Identify which cell holds the provided text, then report its (x, y) central coordinate. 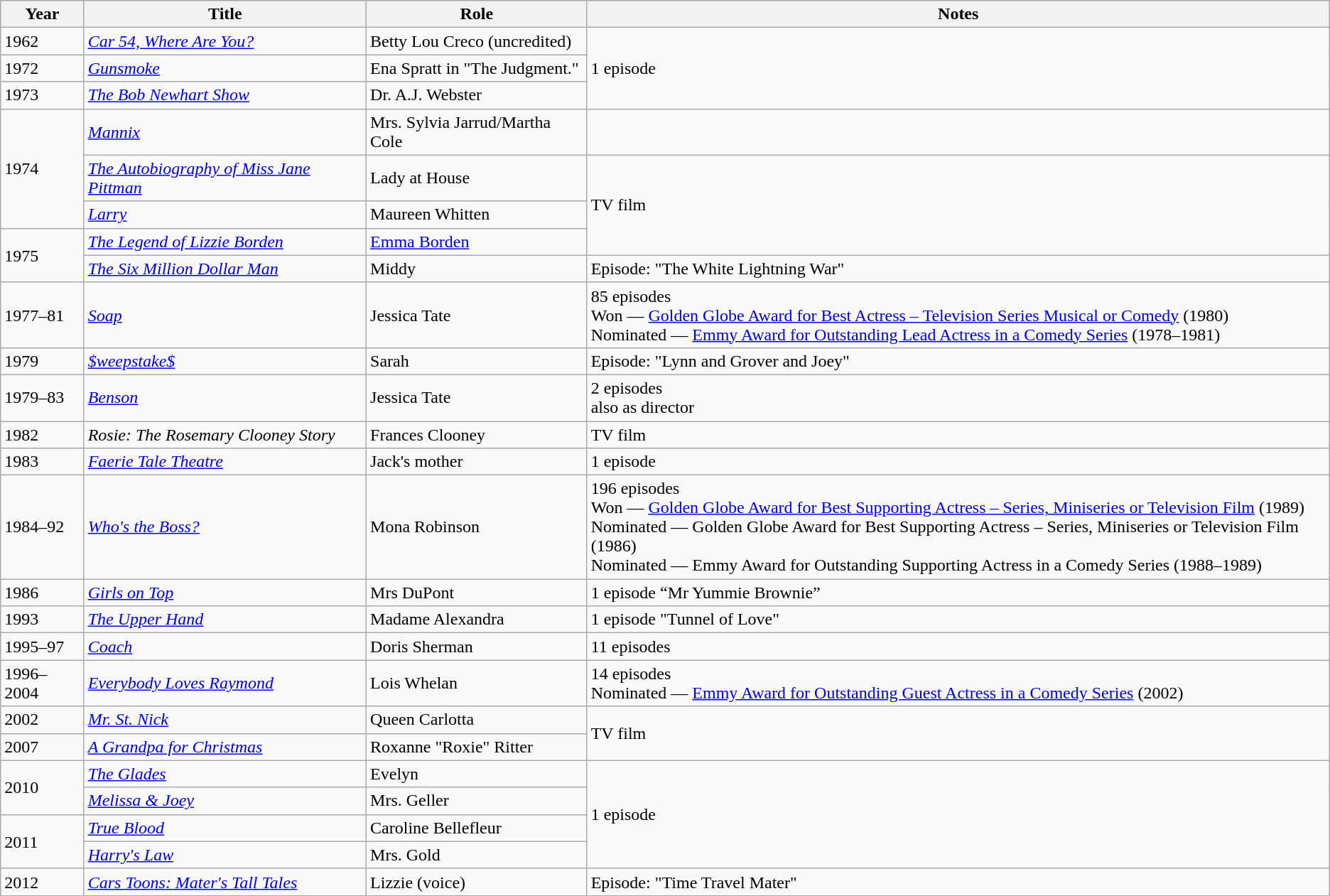
Everybody Loves Raymond (225, 684)
1972 (43, 68)
Frances Clooney (477, 434)
Mrs. Geller (477, 801)
1974 (43, 168)
$weepstake$ (225, 361)
1975 (43, 255)
Year (43, 14)
Faerie Tale Theatre (225, 462)
Evelyn (477, 774)
Roxanne "Roxie" Ritter (477, 747)
2012 (43, 882)
1982 (43, 434)
1973 (43, 95)
2011 (43, 841)
1962 (43, 41)
Sarah (477, 361)
Betty Lou Creco (uncredited) (477, 41)
1977–81 (43, 315)
1979 (43, 361)
2002 (43, 720)
The Six Million Dollar Man (225, 269)
11 episodes (958, 647)
Gunsmoke (225, 68)
1984–92 (43, 527)
Dr. A.J. Webster (477, 95)
Mrs. Gold (477, 855)
Queen Carlotta (477, 720)
Title (225, 14)
1996–2004 (43, 684)
Maureen Whitten (477, 215)
Larry (225, 215)
Lizzie (voice) (477, 882)
2 episodesalso as director (958, 398)
Emma Borden (477, 242)
Mrs. Sylvia Jarrud/Martha Cole (477, 132)
Episode: "The White Lightning War" (958, 269)
Car 54, Where Are You? (225, 41)
Harry's Law (225, 855)
1 episode “Mr Yummie Brownie” (958, 593)
Lois Whelan (477, 684)
14 episodesNominated — Emmy Award for Outstanding Guest Actress in a Comedy Series (2002) (958, 684)
The Bob Newhart Show (225, 95)
1986 (43, 593)
Caroline Bellefleur (477, 828)
Mona Robinson (477, 527)
Ena Spratt in "The Judgment." (477, 68)
Who's the Boss? (225, 527)
Mr. St. Nick (225, 720)
Soap (225, 315)
Girls on Top (225, 593)
The Autobiography of Miss Jane Pittman (225, 178)
The Legend of Lizzie Borden (225, 242)
1979–83 (43, 398)
Doris Sherman (477, 647)
The Upper Hand (225, 620)
Role (477, 14)
1983 (43, 462)
Madame Alexandra (477, 620)
2007 (43, 747)
Benson (225, 398)
Episode: "Time Travel Mater" (958, 882)
1993 (43, 620)
True Blood (225, 828)
Mrs DuPont (477, 593)
Cars Toons: Mater's Tall Tales (225, 882)
The Glades (225, 774)
Lady at House (477, 178)
2010 (43, 787)
Mannix (225, 132)
1995–97 (43, 647)
Notes (958, 14)
Jack's mother (477, 462)
Episode: "Lynn and Grover and Joey" (958, 361)
Rosie: The Rosemary Clooney Story (225, 434)
1 episode "Tunnel of Love" (958, 620)
Coach (225, 647)
A Grandpa for Christmas (225, 747)
Middy (477, 269)
Melissa & Joey (225, 801)
